Capture the cell that displays the provided text and extract its [x, y] central coordinate. 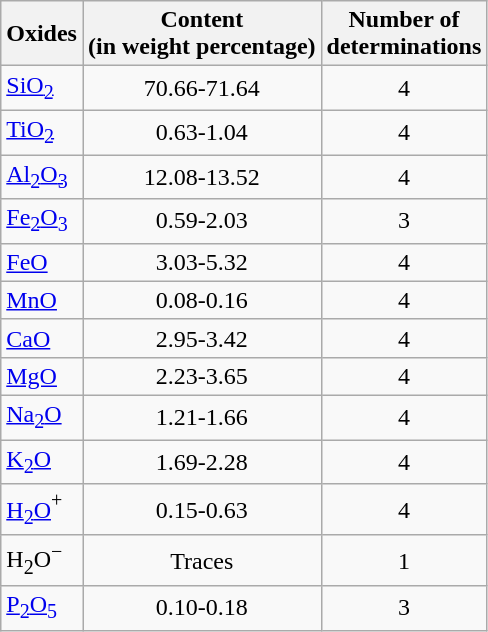
TiO2 [42, 132]
Na2O [42, 417]
0.15-0.63 [202, 510]
FeO [42, 262]
12.08-13.52 [202, 176]
SiO2 [42, 88]
0.63-1.04 [202, 132]
Al2O3 [42, 176]
K2O [42, 462]
H2O+ [42, 510]
1.69-2.28 [202, 462]
Traces [202, 560]
0.10-0.18 [202, 608]
Oxides [42, 34]
1.21-1.66 [202, 417]
H2O− [42, 560]
1 [404, 560]
CaO [42, 338]
0.08-0.16 [202, 300]
MnO [42, 300]
3.03-5.32 [202, 262]
2.95-3.42 [202, 338]
Fe2O3 [42, 221]
70.66-71.64 [202, 88]
P2O5 [42, 608]
2.23-3.65 [202, 376]
Content (in weight percentage) [202, 34]
MgO [42, 376]
0.59-2.03 [202, 221]
Number of determinations [404, 34]
